Find where the given text appears and provide that cell's center as [x, y] coordinate. 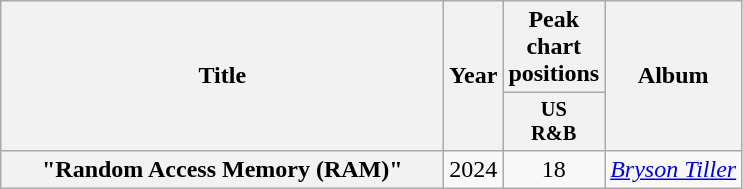
18 [554, 169]
USR&B [554, 122]
Album [674, 76]
Bryson Tiller [674, 169]
"Random Access Memory (RAM)" [222, 169]
Title [222, 76]
Peak chart positions [554, 47]
Year [474, 76]
2024 [474, 169]
